Scan for the cell matching the given text and deliver its (x, y) coordinate at center. 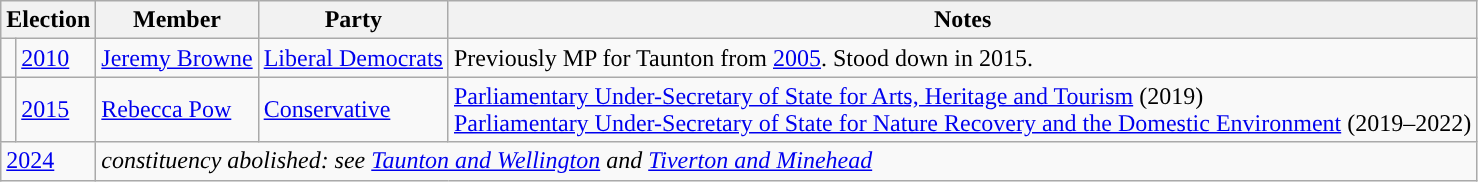
Member (177, 20)
2024 (48, 161)
2015 (56, 110)
Rebecca Pow (177, 110)
Conservative (353, 110)
Election (48, 20)
Party (353, 20)
2010 (56, 58)
Notes (962, 20)
Liberal Democrats (353, 58)
Jeremy Browne (177, 58)
Previously MP for Taunton from 2005. Stood down in 2015. (962, 58)
constituency abolished: see Taunton and Wellington and Tiverton and Minehead (786, 161)
